From the cell containing the given text, extract its center point as [X, Y] coordinate. 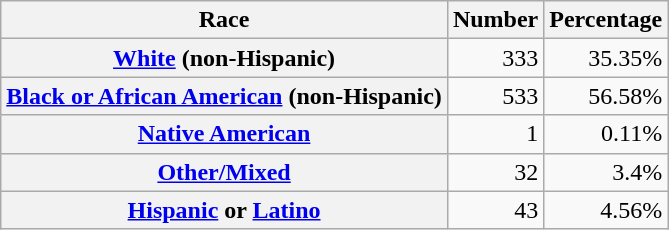
Number [495, 20]
Other/Mixed [224, 172]
533 [495, 96]
Percentage [606, 20]
Race [224, 20]
35.35% [606, 58]
Black or African American (non-Hispanic) [224, 96]
56.58% [606, 96]
0.11% [606, 134]
4.56% [606, 210]
Hispanic or Latino [224, 210]
3.4% [606, 172]
White (non-Hispanic) [224, 58]
Native American [224, 134]
1 [495, 134]
333 [495, 58]
32 [495, 172]
43 [495, 210]
